Return [X, Y] of the center of cell containing provided text 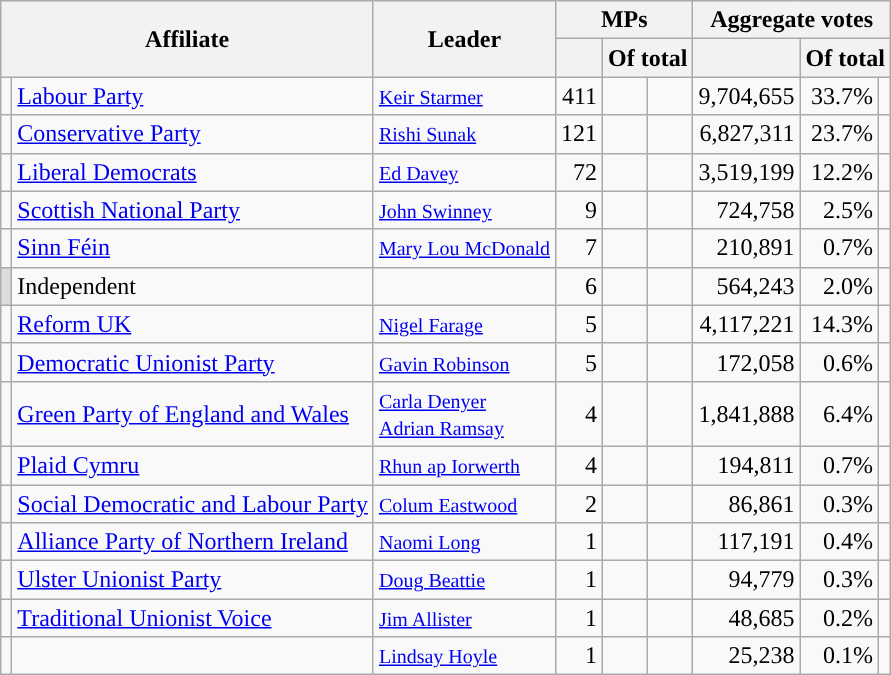
564,243 [746, 286]
23.7% [839, 134]
Rhun ap Iorwerth [464, 465]
Scottish National Party [193, 210]
Independent [193, 286]
121 [580, 134]
4,117,221 [746, 324]
Aggregate votes [792, 20]
Alliance Party of Northern Ireland [193, 542]
86,861 [746, 503]
Social Democratic and Labour Party [193, 503]
Leader [464, 39]
Traditional Unionist Voice [193, 618]
0.4% [839, 542]
1,841,888 [746, 414]
Labour Party [193, 96]
14.3% [839, 324]
Liberal Democrats [193, 172]
6 [580, 286]
0.1% [839, 656]
Plaid Cymru [193, 465]
724,758 [746, 210]
Ed Davey [464, 172]
Lindsay Hoyle [464, 656]
6.4% [839, 414]
172,058 [746, 362]
Mary Lou McDonald [464, 248]
John Swinney [464, 210]
Keir Starmer [464, 96]
194,811 [746, 465]
Carla DenyerAdrian Ramsay [464, 414]
7 [580, 248]
6,827,311 [746, 134]
25,238 [746, 656]
Doug Beattie [464, 580]
9 [580, 210]
9,704,655 [746, 96]
Naomi Long [464, 542]
2.5% [839, 210]
48,685 [746, 618]
Conservative Party [193, 134]
12.2% [839, 172]
0.6% [839, 362]
2.0% [839, 286]
0.2% [839, 618]
MPs [624, 20]
Jim Allister [464, 618]
2 [580, 503]
Green Party of England and Wales [193, 414]
210,891 [746, 248]
Affiliate [188, 39]
Reform UK [193, 324]
Democratic Unionist Party [193, 362]
Gavin Robinson [464, 362]
411 [580, 96]
94,779 [746, 580]
Rishi Sunak [464, 134]
Sinn Féin [193, 248]
3,519,199 [746, 172]
Nigel Farage [464, 324]
33.7% [839, 96]
72 [580, 172]
117,191 [746, 542]
Colum Eastwood [464, 503]
Ulster Unionist Party [193, 580]
